Return the (x, y) coordinate for the center point of the cell that contains the specified text.  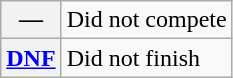
DNF (31, 58)
— (31, 20)
Did not finish (146, 58)
Did not compete (146, 20)
